For the text-containing cell, return its midpoint in (x, y) coordinate format. 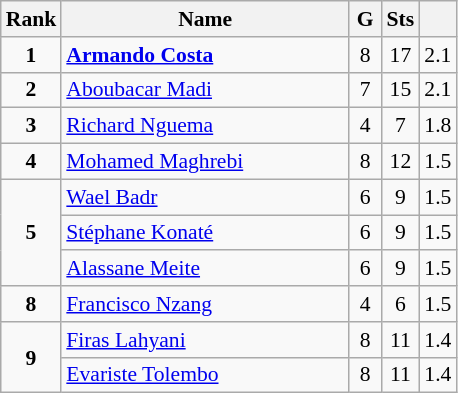
1.8 (438, 126)
Francisco Nzang (205, 304)
1 (32, 55)
Wael Badr (205, 197)
Richard Nguema (205, 126)
Aboubacar Madi (205, 90)
Firas Lahyani (205, 340)
Sts (401, 19)
Evariste Tolembo (205, 375)
Mohamed Maghrebi (205, 162)
Rank (32, 19)
Stéphane Konaté (205, 233)
3 (32, 126)
5 (32, 232)
12 (401, 162)
17 (401, 55)
2 (32, 90)
Armando Costa (205, 55)
Name (205, 19)
15 (401, 90)
G (366, 19)
Alassane Meite (205, 269)
